Output the [x, y] coordinate of the center of the cell containing the given text.  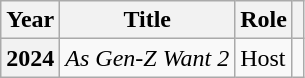
Role [264, 20]
2024 [30, 58]
Year [30, 20]
Host [264, 58]
Title [148, 20]
As Gen-Z Want 2 [148, 58]
